Return (x, y) of the center of cell containing provided text 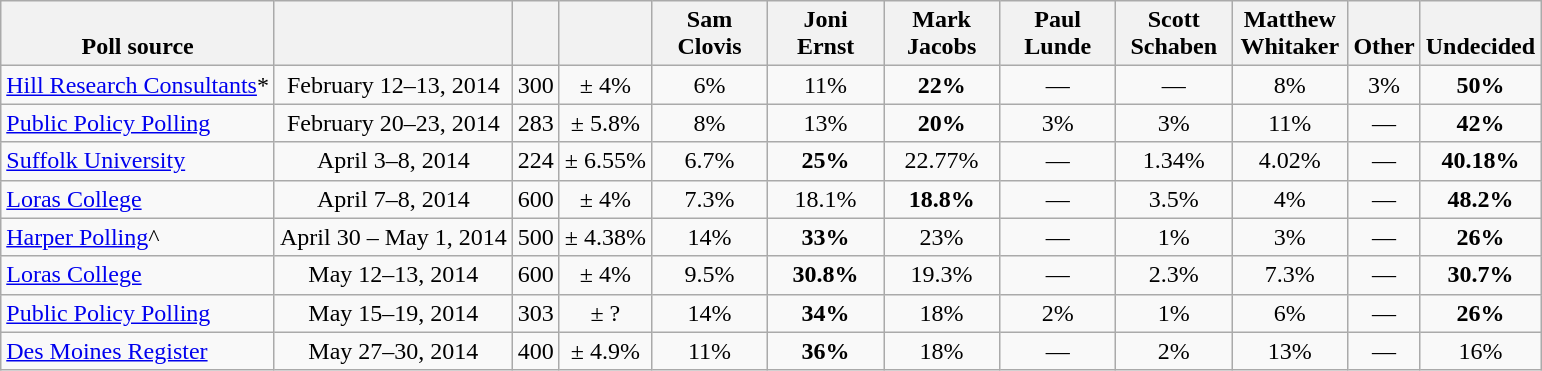
SamClovis (709, 34)
400 (536, 351)
500 (536, 237)
42% (1480, 123)
30.8% (826, 275)
April 30 – May 1, 2014 (393, 237)
4.02% (1290, 161)
Undecided (1480, 34)
Harper Polling^ (138, 237)
18.1% (826, 199)
Poll source (138, 34)
2.3% (1174, 275)
Des Moines Register (138, 351)
± 6.55% (605, 161)
20% (942, 123)
February 20–23, 2014 (393, 123)
34% (826, 313)
± 4.9% (605, 351)
48.2% (1480, 199)
22.77% (942, 161)
ScottSchaben (1174, 34)
February 12–13, 2014 (393, 85)
April 7–8, 2014 (393, 199)
± 4.38% (605, 237)
Other (1384, 34)
6.7% (709, 161)
33% (826, 237)
303 (536, 313)
± ? (605, 313)
22% (942, 85)
19.3% (942, 275)
May 27–30, 2014 (393, 351)
May 12–13, 2014 (393, 275)
PaulLunde (1058, 34)
30.7% (1480, 275)
40.18% (1480, 161)
± 5.8% (605, 123)
May 15–19, 2014 (393, 313)
23% (942, 237)
224 (536, 161)
MarkJacobs (942, 34)
16% (1480, 351)
283 (536, 123)
Suffolk University (138, 161)
9.5% (709, 275)
Hill Research Consultants* (138, 85)
36% (826, 351)
25% (826, 161)
18.8% (942, 199)
50% (1480, 85)
MatthewWhitaker (1290, 34)
1.34% (1174, 161)
300 (536, 85)
4% (1290, 199)
JoniErnst (826, 34)
3.5% (1174, 199)
April 3–8, 2014 (393, 161)
